Scan for the cell matching the given text and deliver its [X, Y] coordinate at center. 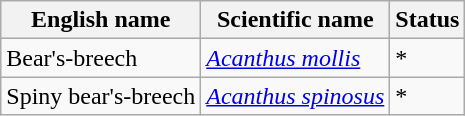
Status [428, 20]
Scientific name [296, 20]
English name [101, 20]
Bear's-breech [101, 58]
Acanthus mollis [296, 58]
Spiny bear's-breech [101, 96]
Acanthus spinosus [296, 96]
